Capture the cell that displays the provided text and extract its (X, Y) central coordinate. 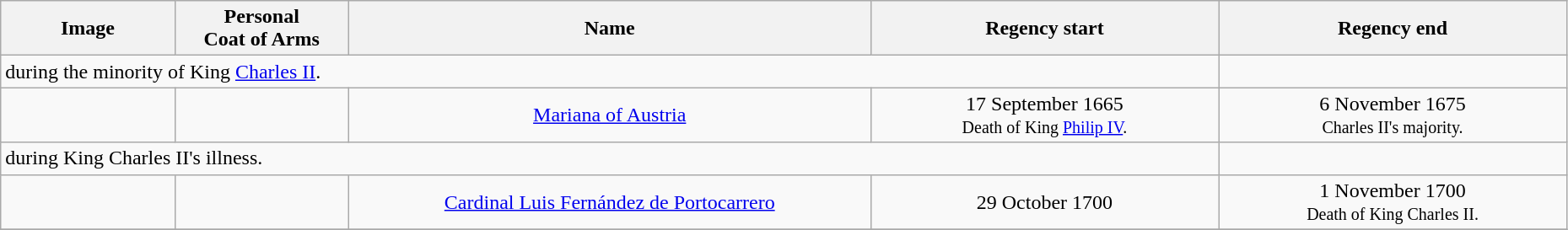
Regency start (1044, 29)
Image (88, 29)
Mariana of Austria (609, 115)
PersonalCoat of Arms (261, 29)
during the minority of King Charles II. (610, 72)
29 October 1700 (1044, 202)
6 November 1675Charles II's majority. (1393, 115)
Cardinal Luis Fernández de Portocarrero (609, 202)
during King Charles II's illness. (610, 158)
Regency end (1393, 29)
17 September 1665Death of King Philip IV. (1044, 115)
Name (609, 29)
1 November 1700Death of King Charles II. (1393, 202)
